Search for the cell housing the specified text and yield its (x, y) center coordinate. 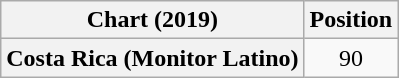
Costa Rica (Monitor Latino) (152, 58)
Position (351, 20)
90 (351, 58)
Chart (2019) (152, 20)
